Detect which cell encompasses the target text, then output its [X, Y] center coordinate. 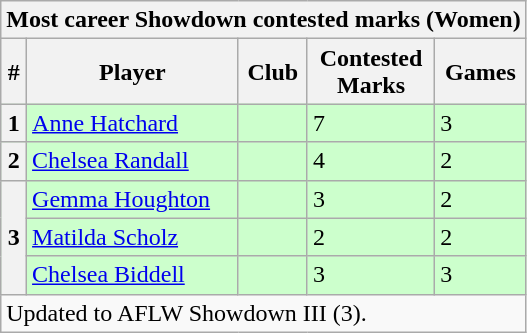
Most career Showdown contested marks (Women) [264, 20]
Matilda Scholz [133, 237]
# [14, 72]
Updated to AFLW Showdown III (3). [264, 313]
Chelsea Biddell [133, 275]
Gemma Houghton [133, 199]
Games [481, 72]
Player [133, 72]
1 [14, 123]
Anne Hatchard [133, 123]
ContestedMarks [370, 72]
7 [370, 123]
Club [272, 72]
Chelsea Randall [133, 161]
4 [370, 161]
